Search for the cell housing the specified text and yield its (X, Y) center coordinate. 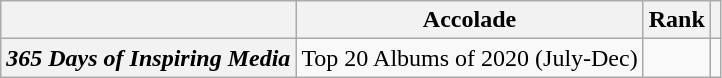
365 Days of Inspiring Media (148, 58)
Top 20 Albums of 2020 (July-Dec) (470, 58)
Accolade (470, 20)
Rank (676, 20)
